From the cell containing the given text, extract its center point as (x, y) coordinate. 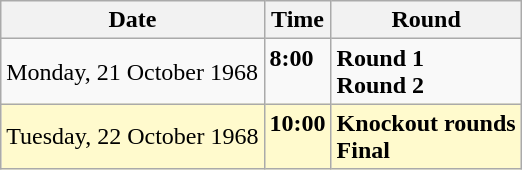
8:00 (298, 72)
Round (426, 20)
10:00 (298, 136)
Time (298, 20)
Monday, 21 October 1968 (132, 72)
Knockout roundsFinal (426, 136)
Round 1Round 2 (426, 72)
Tuesday, 22 October 1968 (132, 136)
Date (132, 20)
